Output the [x, y] coordinate of the center of the cell containing the given text.  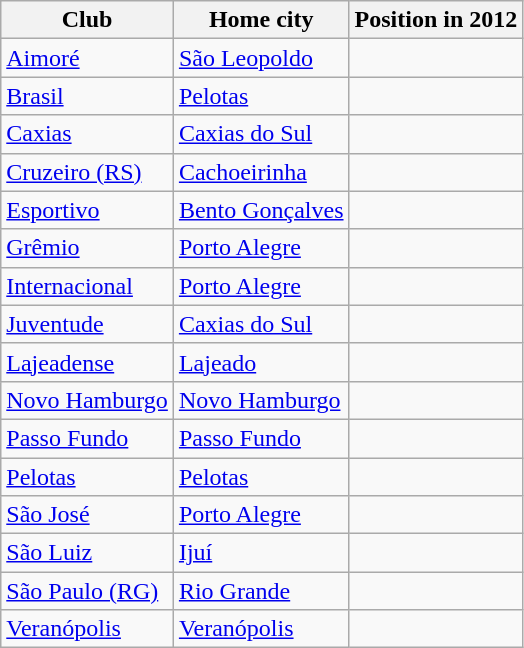
Internacional [88, 286]
Position in 2012 [436, 20]
Home city [261, 20]
São Leopoldo [261, 58]
Club [88, 20]
Grêmio [88, 248]
Esportivo [88, 210]
Lajeadense [88, 362]
Caxias [88, 134]
Cruzeiro (RS) [88, 172]
Bento Gonçalves [261, 210]
São Luiz [88, 553]
São Paulo (RG) [88, 591]
Rio Grande [261, 591]
Aimoré [88, 58]
Cachoeirinha [261, 172]
Brasil [88, 96]
Juventude [88, 324]
Ijuí [261, 553]
São José [88, 515]
Lajeado [261, 362]
